Search for the cell housing the specified text and yield its [X, Y] center coordinate. 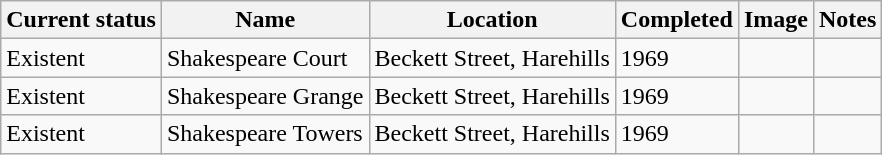
Current status [82, 20]
Shakespeare Towers [265, 134]
Shakespeare Grange [265, 96]
Completed [676, 20]
Location [492, 20]
Notes [847, 20]
Shakespeare Court [265, 58]
Image [776, 20]
Name [265, 20]
